Provide the (x, y) coordinate of the cell's center where the given text is located.  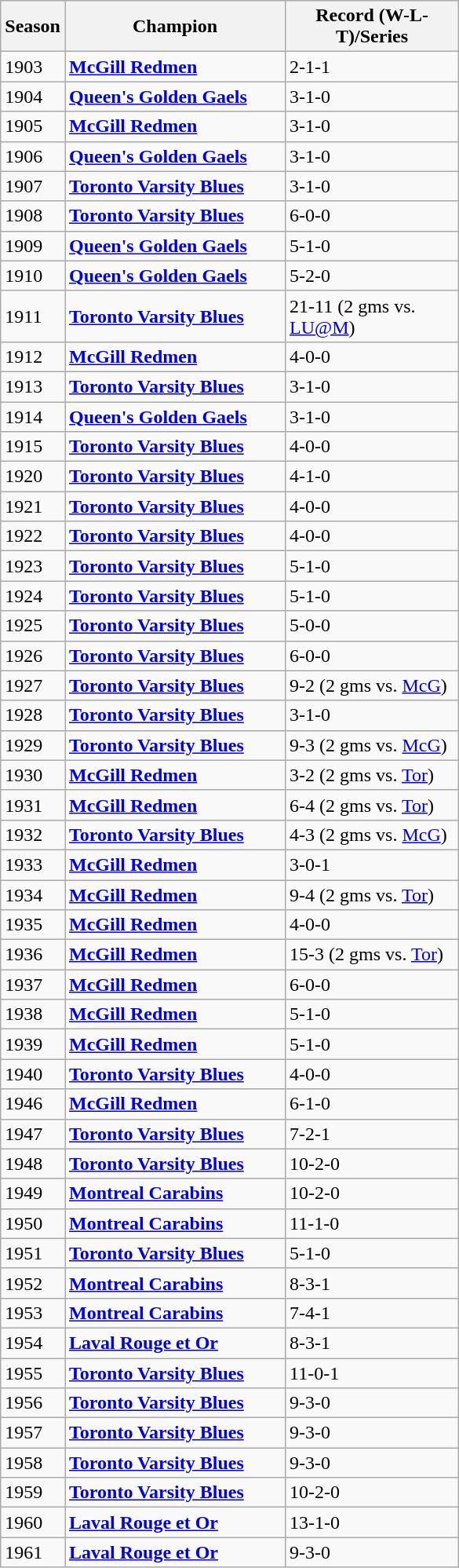
1953 (33, 1313)
1929 (33, 745)
1951 (33, 1253)
1938 (33, 1014)
1923 (33, 566)
1949 (33, 1193)
15-3 (2 gms vs. Tor) (372, 955)
Champion (174, 27)
1961 (33, 1552)
13-1-0 (372, 1522)
1930 (33, 775)
1912 (33, 356)
6-1-0 (372, 1104)
1913 (33, 386)
1948 (33, 1164)
9-2 (2 gms vs. McG) (372, 685)
1940 (33, 1074)
1911 (33, 316)
4-1-0 (372, 477)
1914 (33, 417)
3-2 (2 gms vs. Tor) (372, 775)
1909 (33, 246)
6-4 (2 gms vs. Tor) (372, 805)
5-2-0 (372, 276)
1958 (33, 1463)
7-2-1 (372, 1134)
1933 (33, 864)
5-0-0 (372, 626)
1927 (33, 685)
1934 (33, 894)
4-3 (2 gms vs. McG) (372, 835)
Record (W-L-T)/Series (372, 27)
1935 (33, 925)
1908 (33, 216)
1950 (33, 1223)
1922 (33, 536)
1926 (33, 656)
21-11 (2 gms vs. LU@M) (372, 316)
1952 (33, 1283)
1946 (33, 1104)
1954 (33, 1343)
11-1-0 (372, 1223)
1960 (33, 1522)
1928 (33, 715)
Season (33, 27)
1925 (33, 626)
1924 (33, 596)
1936 (33, 955)
2-1-1 (372, 67)
1959 (33, 1493)
1932 (33, 835)
1910 (33, 276)
1957 (33, 1433)
1907 (33, 186)
1939 (33, 1044)
3-0-1 (372, 864)
1915 (33, 447)
9-4 (2 gms vs. Tor) (372, 894)
1955 (33, 1373)
1921 (33, 506)
1903 (33, 67)
1937 (33, 985)
1947 (33, 1134)
1904 (33, 97)
1956 (33, 1403)
11-0-1 (372, 1373)
1920 (33, 477)
9-3 (2 gms vs. McG) (372, 745)
1906 (33, 156)
1931 (33, 805)
7-4-1 (372, 1313)
1905 (33, 126)
